Return the [x, y] coordinate for the center point of the cell that contains the specified text.  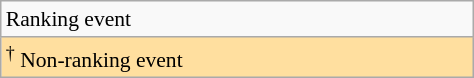
† Non-ranking event [237, 58]
Ranking event [237, 19]
